Return the (x, y) coordinate for the center point of the cell that contains the specified text.  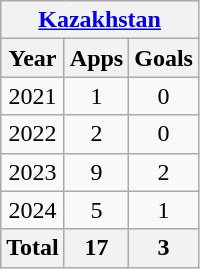
Apps (96, 58)
Kazakhstan (100, 20)
5 (96, 210)
Goals (164, 58)
Year (33, 58)
2023 (33, 172)
9 (96, 172)
2022 (33, 134)
2021 (33, 96)
Total (33, 248)
2024 (33, 210)
17 (96, 248)
3 (164, 248)
